For the text-containing cell, return its midpoint in (X, Y) coordinate format. 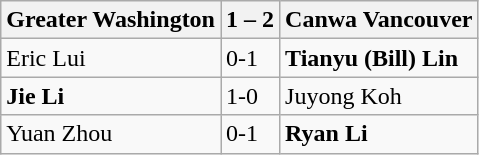
Eric Lui (111, 58)
1-0 (250, 96)
Canwa Vancouver (379, 20)
Jie Li (111, 96)
Juyong Koh (379, 96)
Yuan Zhou (111, 134)
1 – 2 (250, 20)
Greater Washington (111, 20)
Ryan Li (379, 134)
Tianyu (Bill) Lin (379, 58)
